Find where the given text appears and provide that cell's center as (X, Y) coordinate. 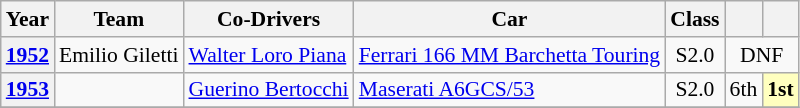
1952 (28, 55)
Maserati A6GCS/53 (510, 90)
1st (780, 90)
Year (28, 19)
Walter Loro Piana (268, 55)
Ferrari 166 MM Barchetta Touring (510, 55)
Class (694, 19)
Guerino Bertocchi (268, 90)
Team (118, 19)
Co-Drivers (268, 19)
6th (744, 90)
DNF (762, 55)
Car (510, 19)
1953 (28, 90)
Emilio Giletti (118, 55)
